Return the [x, y] coordinate for the center point of the cell that contains the specified text.  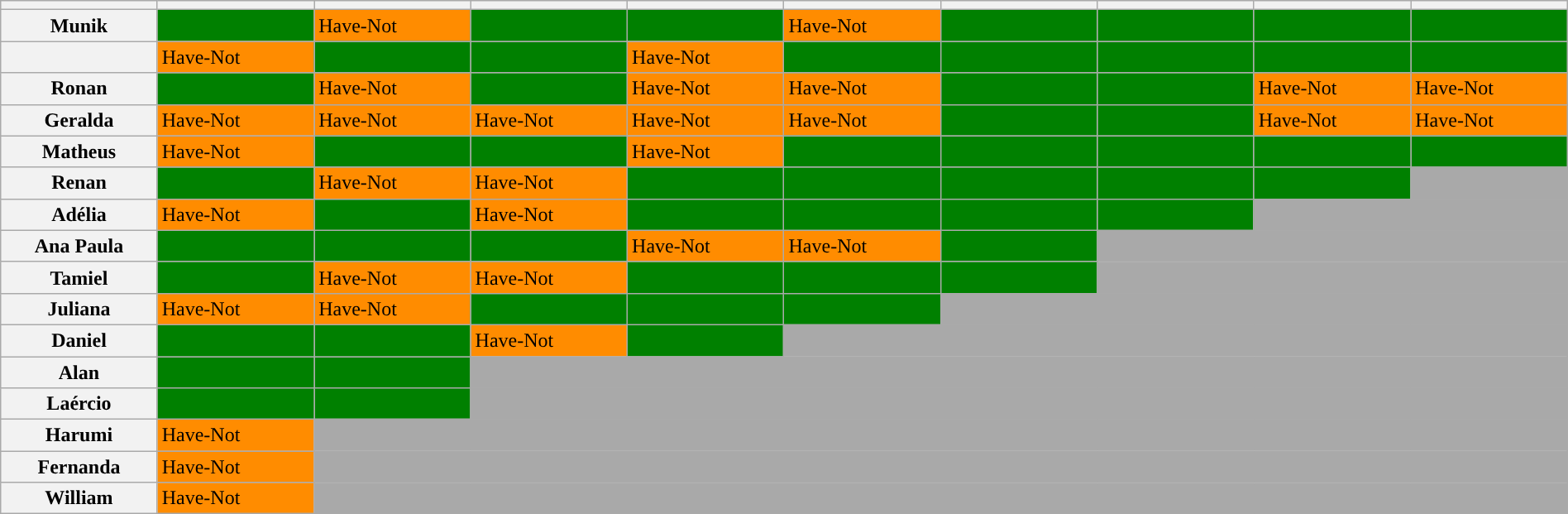
Adélia [79, 214]
William [79, 498]
Daniel [79, 340]
Juliana [79, 309]
Alan [79, 372]
Ronan [79, 89]
Renan [79, 183]
Geralda [79, 120]
Matheus [79, 151]
Tamiel [79, 277]
Laércio [79, 404]
Munik [79, 26]
Ana Paula [79, 246]
Harumi [79, 435]
Fernanda [79, 467]
